Locate the cell with the specified text and output its [x, y] center coordinate. 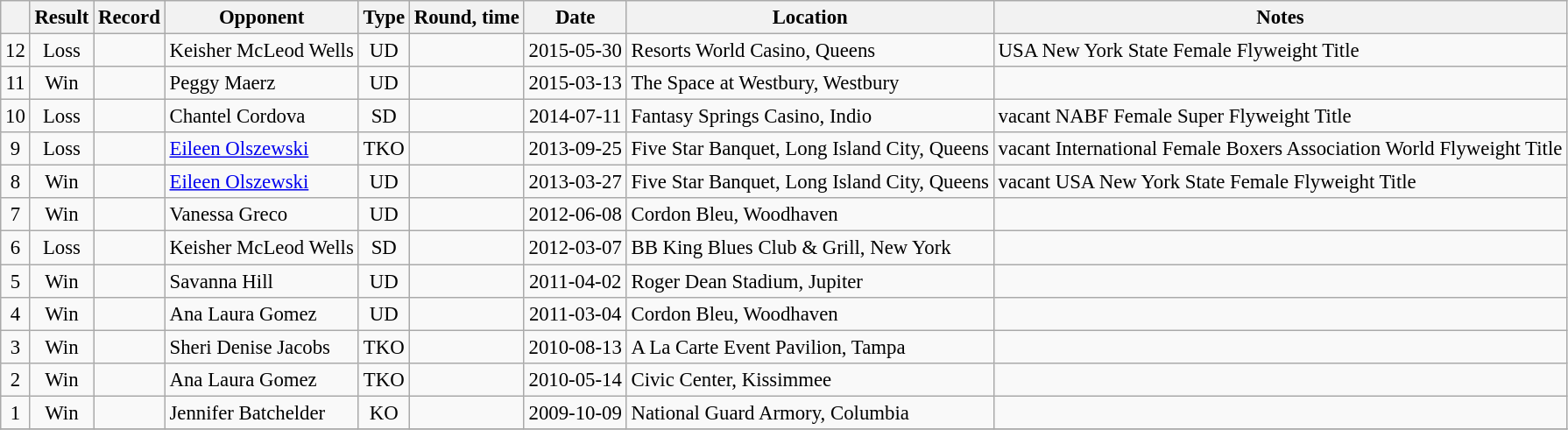
11 [16, 83]
Round, time [466, 18]
Chantel Cordova [261, 116]
Sheri Denise Jacobs [261, 347]
2013-03-27 [575, 182]
BB King Blues Club & Grill, New York [809, 248]
National Guard Armory, Columbia [809, 412]
2010-05-14 [575, 379]
2010-08-13 [575, 347]
2011-03-04 [575, 314]
2013-09-25 [575, 149]
Record [130, 18]
4 [16, 314]
2 [16, 379]
Type [384, 18]
Savanna Hill [261, 281]
8 [16, 182]
vacant NABF Female Super Flyweight Title [1280, 116]
Vanessa Greco [261, 215]
Location [809, 18]
2012-06-08 [575, 215]
Notes [1280, 18]
KO [384, 412]
2011-04-02 [575, 281]
Result [61, 18]
Roger Dean Stadium, Jupiter [809, 281]
1 [16, 412]
2009-10-09 [575, 412]
2014-07-11 [575, 116]
Peggy Maerz [261, 83]
Fantasy Springs Casino, Indio [809, 116]
10 [16, 116]
Resorts World Casino, Queens [809, 51]
5 [16, 281]
9 [16, 149]
2015-03-13 [575, 83]
Civic Center, Kissimmee [809, 379]
3 [16, 347]
The Space at Westbury, Westbury [809, 83]
Date [575, 18]
Opponent [261, 18]
12 [16, 51]
vacant USA New York State Female Flyweight Title [1280, 182]
7 [16, 215]
A La Carte Event Pavilion, Tampa [809, 347]
2015-05-30 [575, 51]
Jennifer Batchelder [261, 412]
vacant International Female Boxers Association World Flyweight Title [1280, 149]
USA New York State Female Flyweight Title [1280, 51]
2012-03-07 [575, 248]
6 [16, 248]
